Find where the given text appears and provide that cell's center as (X, Y) coordinate. 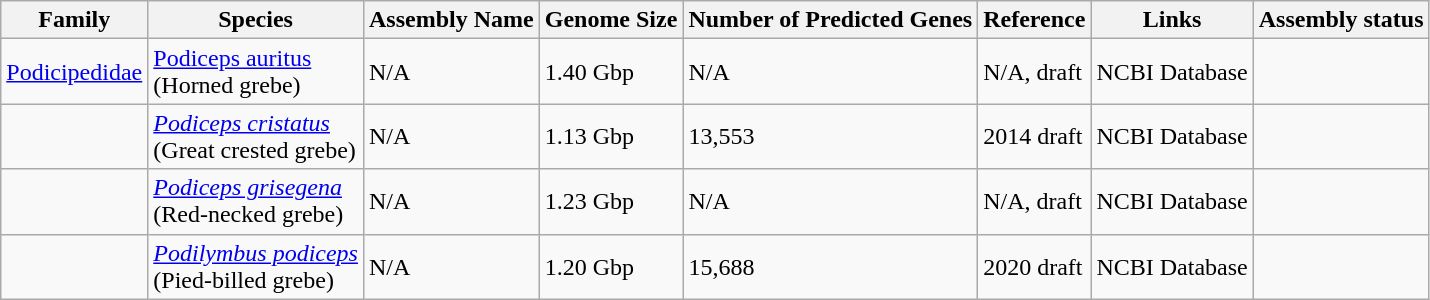
Genome Size (611, 20)
Assembly status (1341, 20)
Podiceps grisegena(Red-necked grebe) (256, 202)
Assembly Name (451, 20)
2020 draft (1034, 266)
Podicipedidae (74, 72)
13,553 (830, 136)
Family (74, 20)
Podiceps cristatus(Great crested grebe) (256, 136)
15,688 (830, 266)
Links (1172, 20)
2014 draft (1034, 136)
1.23 Gbp (611, 202)
1.20 Gbp (611, 266)
1.13 Gbp (611, 136)
Species (256, 20)
Podilymbus podiceps(Pied-billed grebe) (256, 266)
Reference (1034, 20)
Number of Predicted Genes (830, 20)
Podiceps auritus(Horned grebe) (256, 72)
1.40 Gbp (611, 72)
